Extract the [X, Y] coordinate from the center of the cell holding the provided text.  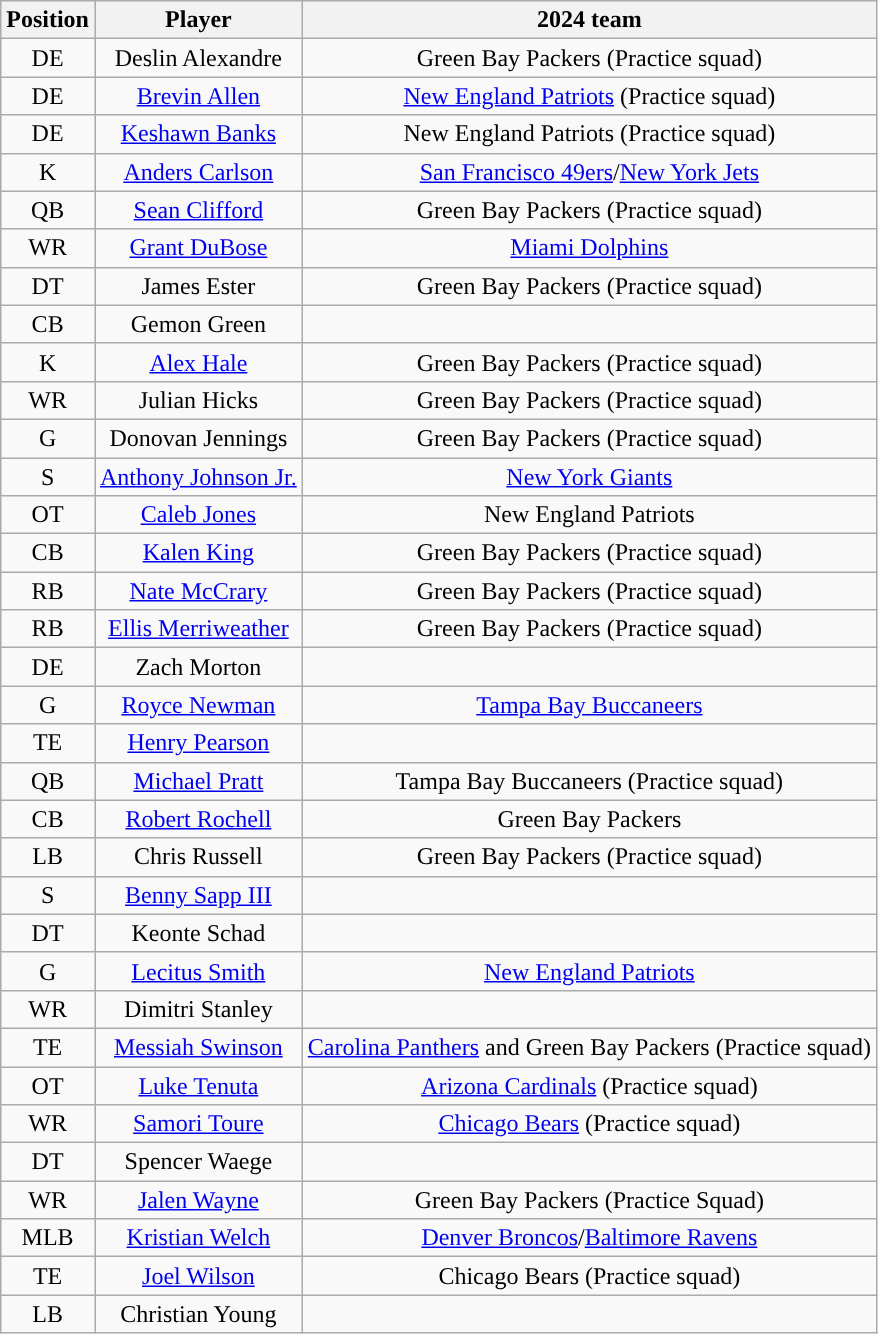
Caleb Jones [198, 515]
Position [48, 20]
Robert Rochell [198, 819]
Luke Tenuta [198, 1085]
Gemon Green [198, 324]
Samori Toure [198, 1124]
Green Bay Packers (Practice Squad) [589, 1200]
Dimitri Stanley [198, 1009]
Spencer Waege [198, 1162]
James Ester [198, 286]
Kalen King [198, 553]
Zach Morton [198, 667]
Royce Newman [198, 705]
Keonte Schad [198, 933]
Henry Pearson [198, 743]
Brevin Allen [198, 96]
Jalen Wayne [198, 1200]
Chris Russell [198, 857]
Joel Wilson [198, 1276]
Julian Hicks [198, 400]
Kristian Welch [198, 1238]
Anders Carlson [198, 172]
Benny Sapp III [198, 895]
Messiah Swinson [198, 1047]
2024 team [589, 20]
Denver Broncos/Baltimore Ravens [589, 1238]
Player [198, 20]
Grant DuBose [198, 248]
Keshawn Banks [198, 134]
Tampa Bay Buccaneers [589, 705]
Lecitus Smith [198, 971]
San Francisco 49ers/New York Jets [589, 172]
Sean Clifford [198, 210]
Carolina Panthers and Green Bay Packers (Practice squad) [589, 1047]
MLB [48, 1238]
Michael Pratt [198, 781]
Alex Hale [198, 362]
Nate McCrary [198, 591]
Green Bay Packers [589, 819]
Deslin Alexandre [198, 58]
Donovan Jennings [198, 438]
Anthony Johnson Jr. [198, 477]
Ellis Merriweather [198, 629]
Tampa Bay Buccaneers (Practice squad) [589, 781]
Miami Dolphins [589, 248]
Arizona Cardinals (Practice squad) [589, 1085]
New York Giants [589, 477]
Christian Young [198, 1314]
